Return the (x, y) coordinate for the center point of the cell that contains the specified text.  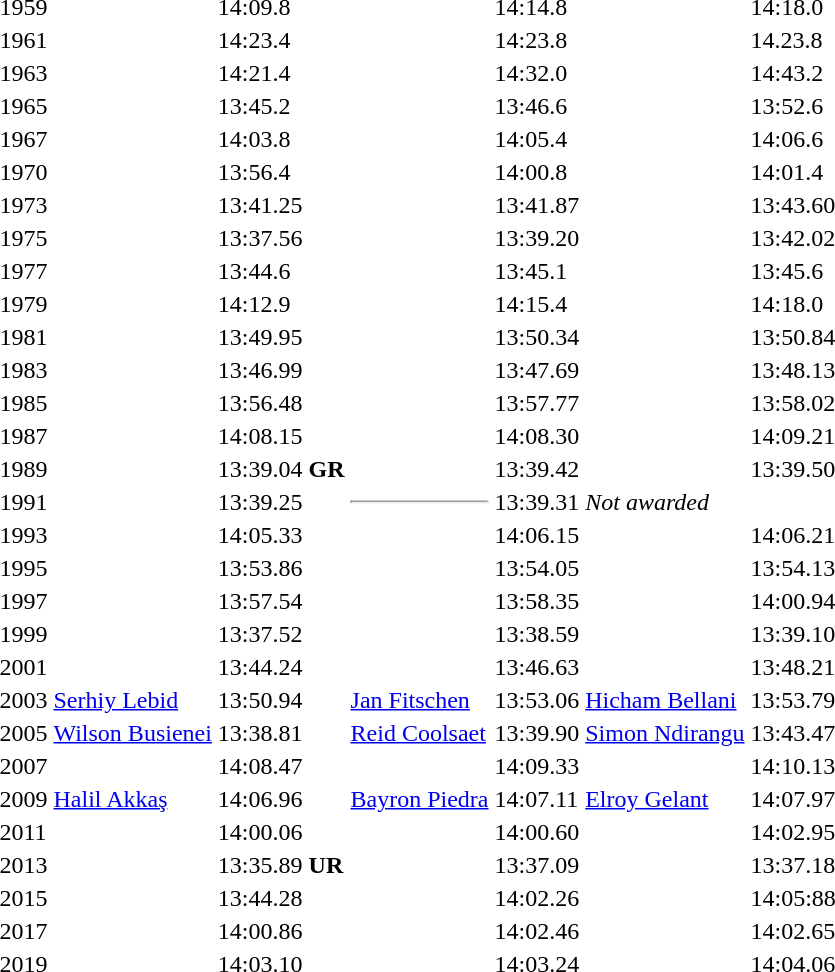
14:06.15 (537, 535)
14:00.86 (281, 931)
14:00.60 (537, 832)
13:47.69 (537, 370)
13:46.63 (537, 667)
14:02.26 (537, 898)
13:41.25 (281, 205)
13:37.56 (281, 238)
13:57.77 (537, 403)
14:23.4 (281, 40)
Serhiy Lebid (132, 700)
Wilson Busienei (132, 733)
14:21.4 (281, 73)
14:08.15 (281, 436)
13:53.86 (281, 568)
13:56.48 (281, 403)
13:46.99 (281, 370)
13:35.89 UR (281, 865)
14:05.4 (537, 139)
14:00.06 (281, 832)
13:45.2 (281, 106)
14:32.0 (537, 73)
14:05.33 (281, 535)
13:54.05 (537, 568)
13:53.06 (537, 700)
Simon Ndirangu (665, 733)
14:12.9 (281, 304)
13:49.95 (281, 337)
13:50.34 (537, 337)
14:06.96 (281, 799)
14:03.8 (281, 139)
Jan Fitschen (420, 700)
14:15.4 (537, 304)
14:00.8 (537, 172)
13:44.24 (281, 667)
13:39.04 GR (281, 469)
13:38.59 (537, 634)
13:39.25 (281, 502)
13:46.6 (537, 106)
13:41.87 (537, 205)
13:44.6 (281, 271)
14:08.47 (281, 766)
Bayron Piedra (420, 799)
14:09.33 (537, 766)
13:57.54 (281, 601)
14:02.46 (537, 931)
13:37.52 (281, 634)
13:39.42 (537, 469)
13:38.81 (281, 733)
Reid Coolsaet (420, 733)
Elroy Gelant (665, 799)
13:44.28 (281, 898)
13:58.35 (537, 601)
14:23.8 (537, 40)
13:50.94 (281, 700)
14:08.30 (537, 436)
13:56.4 (281, 172)
13:39.20 (537, 238)
13:37.09 (537, 865)
13:39.90 (537, 733)
Halil Akkaş (132, 799)
13:45.1 (537, 271)
14:07.11 (537, 799)
Hicham Bellani (665, 700)
13:39.31 (537, 502)
